Capture the cell that displays the provided text and extract its [X, Y] central coordinate. 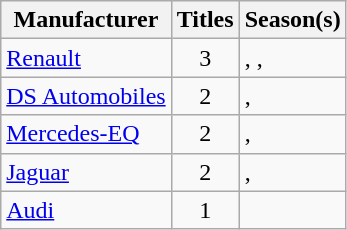
Audi [86, 210]
Jaguar [86, 172]
1 [205, 210]
, , [292, 58]
DS Automobiles [86, 96]
Renault [86, 58]
Season(s) [292, 20]
Manufacturer [86, 20]
Titles [205, 20]
Mercedes-EQ [86, 134]
3 [205, 58]
